Locate the cell with the specified text and output its (x, y) center coordinate. 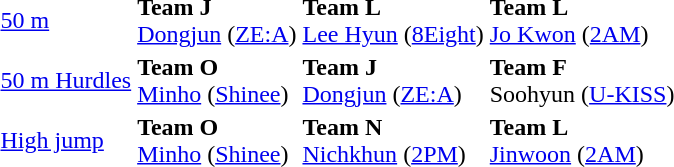
Team OMinho (Shinee) (217, 80)
Team JDongjun (ZE:A) (393, 80)
